Identify which cell holds the provided text, then report its (X, Y) central coordinate. 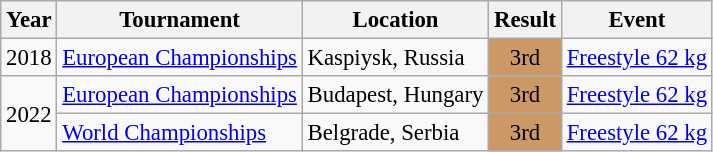
Tournament (180, 20)
Kaspiysk, Russia (395, 58)
World Championships (180, 133)
Location (395, 20)
Year (29, 20)
Belgrade, Serbia (395, 133)
2022 (29, 114)
2018 (29, 58)
Event (636, 20)
Result (526, 20)
Budapest, Hungary (395, 95)
